From the cell containing the given text, extract its center point as (x, y) coordinate. 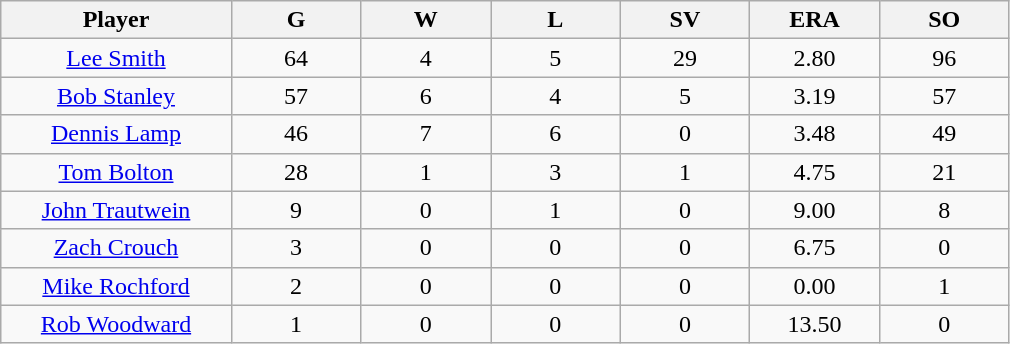
Player (116, 20)
G (296, 20)
8 (944, 210)
29 (685, 58)
2.80 (815, 58)
Tom Bolton (116, 172)
9 (296, 210)
SV (685, 20)
28 (296, 172)
SO (944, 20)
3.19 (815, 96)
13.50 (815, 324)
9.00 (815, 210)
0.00 (815, 286)
64 (296, 58)
L (555, 20)
96 (944, 58)
2 (296, 286)
Zach Crouch (116, 248)
46 (296, 134)
6.75 (815, 248)
Bob Stanley (116, 96)
Mike Rochford (116, 286)
W (426, 20)
Lee Smith (116, 58)
7 (426, 134)
21 (944, 172)
John Trautwein (116, 210)
Rob Woodward (116, 324)
4.75 (815, 172)
Dennis Lamp (116, 134)
49 (944, 134)
ERA (815, 20)
3.48 (815, 134)
